Return the (x, y) coordinate for the center point of the cell that contains the specified text.  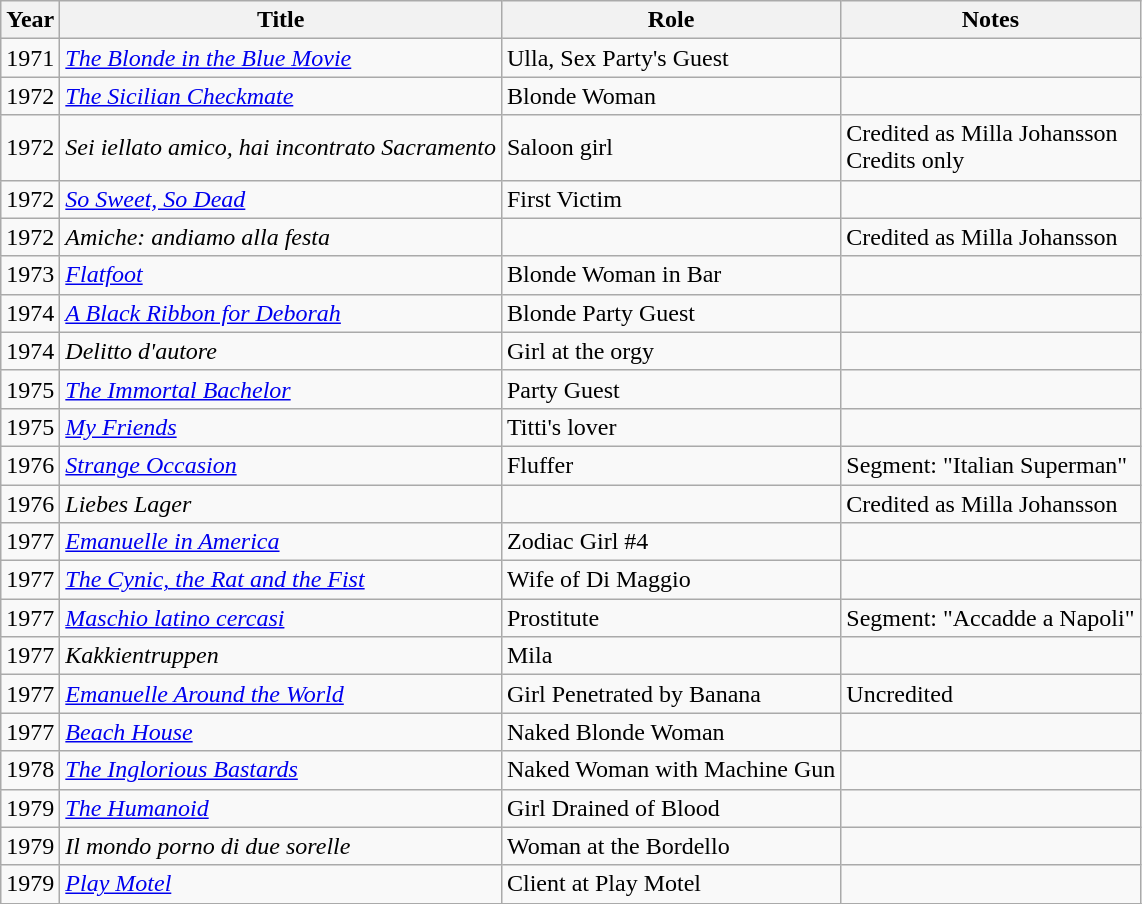
1973 (30, 275)
Flatfoot (281, 275)
Amiche: andiamo alla festa (281, 237)
Beach House (281, 732)
Titti's lover (670, 427)
Zodiac Girl #4 (670, 542)
Emanuelle Around the World (281, 694)
Segment: "Accadde a Napoli" (990, 618)
Strange Occasion (281, 465)
Notes (990, 20)
1978 (30, 770)
Credited as Milla JohanssonCredits only (990, 148)
Girl Penetrated by Banana (670, 694)
Mila (670, 656)
1971 (30, 58)
Fluffer (670, 465)
Naked Woman with Machine Gun (670, 770)
The Sicilian Checkmate (281, 96)
Naked Blonde Woman (670, 732)
Role (670, 20)
Sei iellato amico, hai incontrato Sacramento (281, 148)
Client at Play Motel (670, 884)
The Humanoid (281, 808)
A Black Ribbon for Deborah (281, 313)
Delitto d'autore (281, 351)
Title (281, 20)
Emanuelle in America (281, 542)
Girl at the orgy (670, 351)
Blonde Party Guest (670, 313)
Wife of Di Maggio (670, 580)
Maschio latino cercasi (281, 618)
Ulla, Sex Party's Guest (670, 58)
Il mondo porno di due sorelle (281, 846)
Kakkientruppen (281, 656)
Liebes Lager (281, 503)
My Friends (281, 427)
Blonde Woman (670, 96)
First Victim (670, 199)
Uncredited (990, 694)
Girl Drained of Blood (670, 808)
Blonde Woman in Bar (670, 275)
The Cynic, the Rat and the Fist (281, 580)
Party Guest (670, 389)
Saloon girl (670, 148)
Year (30, 20)
Prostitute (670, 618)
Play Motel (281, 884)
The Blonde in the Blue Movie (281, 58)
Woman at the Bordello (670, 846)
Segment: "Italian Superman" (990, 465)
So Sweet, So Dead (281, 199)
The Immortal Bachelor (281, 389)
The Inglorious Bastards (281, 770)
